Search for the cell housing the specified text and yield its [X, Y] center coordinate. 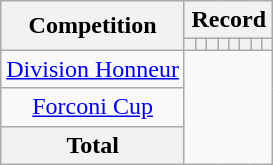
Record [228, 20]
Forconi Cup [93, 107]
Total [93, 145]
Division Honneur [93, 69]
Competition [93, 26]
